From the cell containing the given text, extract its center point as (X, Y) coordinate. 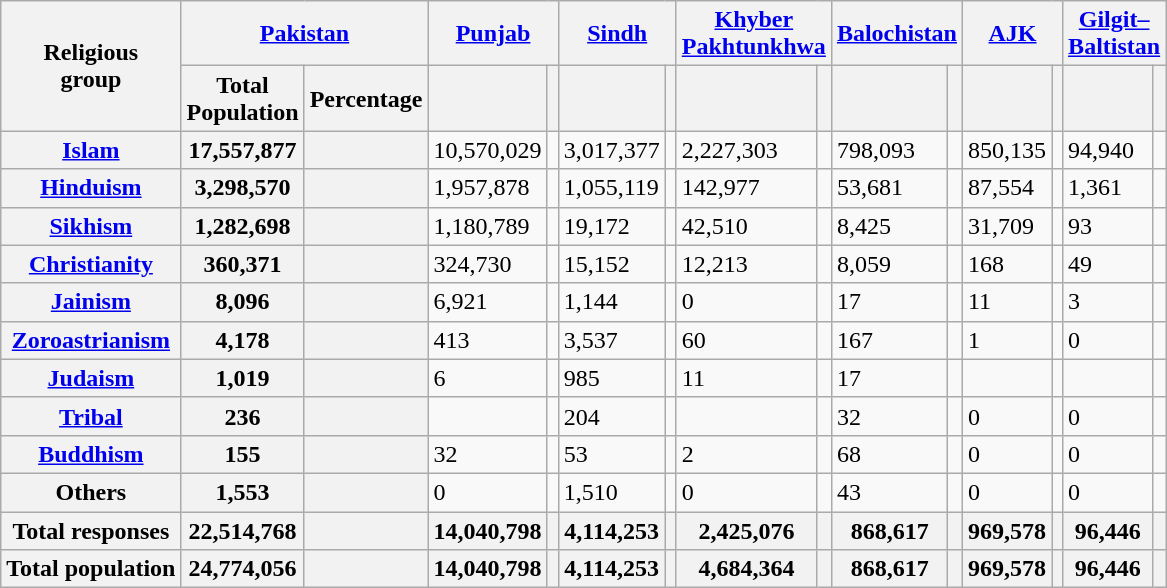
168 (1006, 264)
985 (612, 378)
413 (488, 340)
Hinduism (91, 188)
3,017,377 (612, 150)
1,553 (242, 492)
49 (1108, 264)
Total responses (91, 531)
Pakistan (304, 34)
8,096 (242, 302)
Total population (91, 569)
8,425 (890, 226)
1,144 (612, 302)
Percentage (366, 98)
19,172 (612, 226)
1,361 (1108, 188)
94,940 (1108, 150)
142,977 (746, 188)
167 (890, 340)
2,425,076 (746, 531)
1,019 (242, 378)
Zoroastrianism (91, 340)
4,684,364 (746, 569)
15,152 (612, 264)
93 (1108, 226)
2 (746, 454)
3,298,570 (242, 188)
2,227,303 (746, 150)
17,557,877 (242, 150)
31,709 (1006, 226)
Sikhism (91, 226)
324,730 (488, 264)
22,514,768 (242, 531)
1,282,698 (242, 226)
3 (1108, 302)
1,957,878 (488, 188)
204 (612, 416)
Islam (91, 150)
68 (890, 454)
1 (1006, 340)
6 (488, 378)
Religiousgroup (91, 66)
87,554 (1006, 188)
6,921 (488, 302)
53,681 (890, 188)
Punjab (493, 34)
12,213 (746, 264)
AJK (1012, 34)
Sindh (617, 34)
Jainism (91, 302)
155 (242, 454)
TotalPopulation (242, 98)
236 (242, 416)
850,135 (1006, 150)
1,510 (612, 492)
42,510 (746, 226)
Others (91, 492)
1,055,119 (612, 188)
24,774,056 (242, 569)
43 (890, 492)
Balochistan (896, 34)
Buddhism (91, 454)
Gilgit–Baltistan (1114, 34)
4,178 (242, 340)
Christianity (91, 264)
Tribal (91, 416)
3,537 (612, 340)
60 (746, 340)
53 (612, 454)
KhyberPakhtunkhwa (754, 34)
Judaism (91, 378)
360,371 (242, 264)
1,180,789 (488, 226)
10,570,029 (488, 150)
8,059 (890, 264)
798,093 (890, 150)
